For the text-containing cell, return its midpoint in [X, Y] coordinate format. 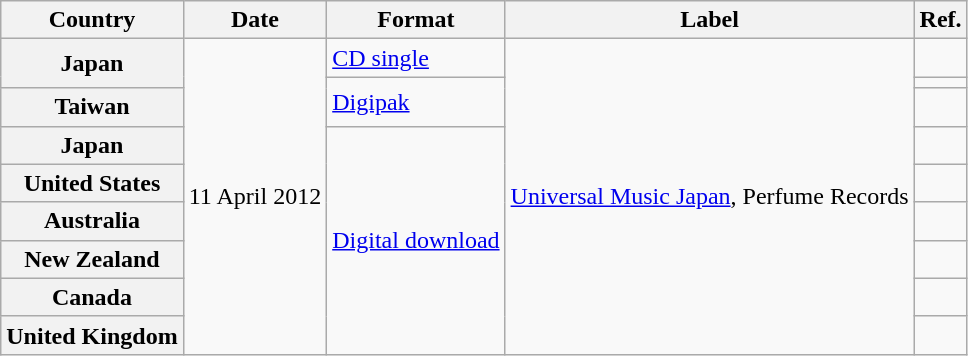
Ref. [940, 20]
Date [255, 20]
Australia [92, 221]
Digipak [416, 102]
Canada [92, 297]
CD single [416, 58]
United States [92, 183]
Universal Music Japan, Perfume Records [710, 197]
Digital download [416, 240]
Format [416, 20]
Taiwan [92, 107]
11 April 2012 [255, 197]
New Zealand [92, 259]
Label [710, 20]
Country [92, 20]
United Kingdom [92, 335]
